Pinpoint the cell where the given text exists, returning its (x, y) midpoint coordinate. 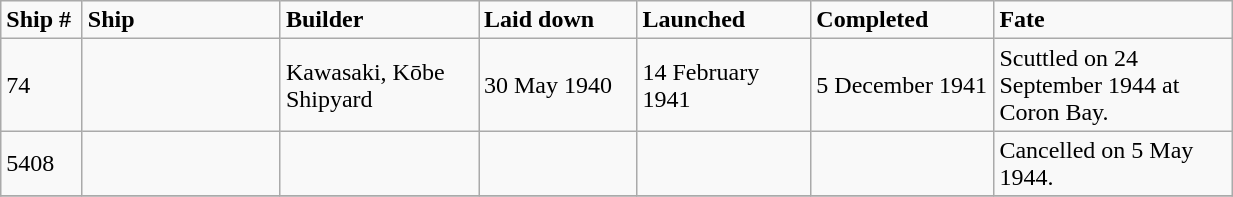
Cancelled on 5 May 1944. (1113, 164)
Kawasaki, Kōbe Shipyard (379, 85)
Scuttled on 24 September 1944 at Coron Bay. (1113, 85)
Builder (379, 20)
5 December 1941 (902, 85)
Launched (724, 20)
Laid down (557, 20)
30 May 1940 (557, 85)
Completed (902, 20)
Ship # (42, 20)
5408 (42, 164)
74 (42, 85)
14 February 1941 (724, 85)
Fate (1113, 20)
Ship (181, 20)
